Locate the cell with the specified text and output its (x, y) center coordinate. 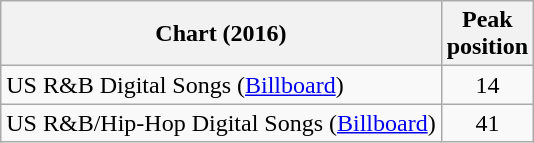
US R&B Digital Songs (Billboard) (221, 85)
14 (487, 85)
Peakposition (487, 34)
US R&B/Hip-Hop Digital Songs (Billboard) (221, 123)
41 (487, 123)
Chart (2016) (221, 34)
